From the cell containing the given text, extract its center point as [x, y] coordinate. 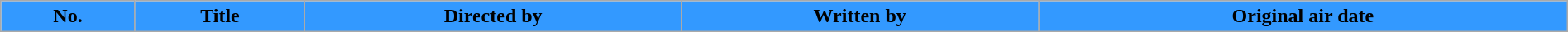
No. [68, 16]
Original air date [1303, 16]
Written by [860, 16]
Title [220, 16]
Directed by [493, 16]
